Provide the (x, y) coordinate of the cell's center where the given text is located.  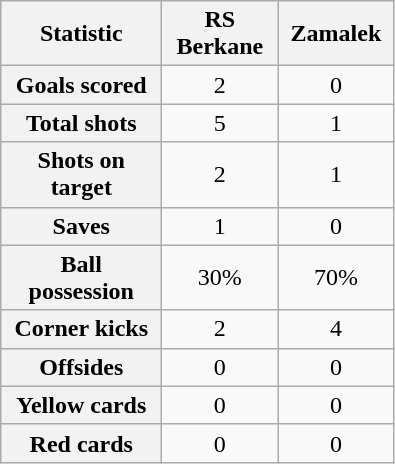
4 (336, 329)
70% (336, 278)
Red cards (82, 443)
5 (220, 123)
Corner kicks (82, 329)
Ball possession (82, 278)
RS Berkane (220, 34)
Goals scored (82, 85)
Total shots (82, 123)
Statistic (82, 34)
Yellow cards (82, 405)
Zamalek (336, 34)
Shots on target (82, 174)
Saves (82, 226)
30% (220, 278)
Offsides (82, 367)
